Search for the cell housing the specified text and yield its [X, Y] center coordinate. 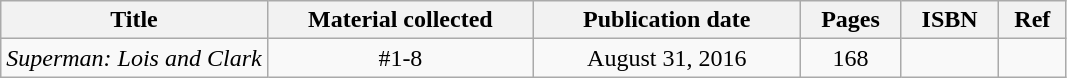
Pages [850, 20]
August 31, 2016 [667, 58]
Title [134, 20]
Material collected [400, 20]
ISBN [950, 20]
168 [850, 58]
Superman: Lois and Clark [134, 58]
Publication date [667, 20]
Ref [1032, 20]
#1-8 [400, 58]
